Search for the cell housing the specified text and yield its (x, y) center coordinate. 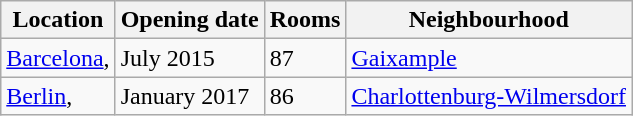
Rooms (305, 20)
July 2015 (190, 58)
Location (58, 20)
Berlin, (58, 96)
Neighbourhood (489, 20)
Barcelona, (58, 58)
86 (305, 96)
Opening date (190, 20)
January 2017 (190, 96)
Charlottenburg-Wilmersdorf (489, 96)
87 (305, 58)
Gaixample (489, 58)
